Determine the (X, Y) coordinate at the center of the cell enclosing the given text.  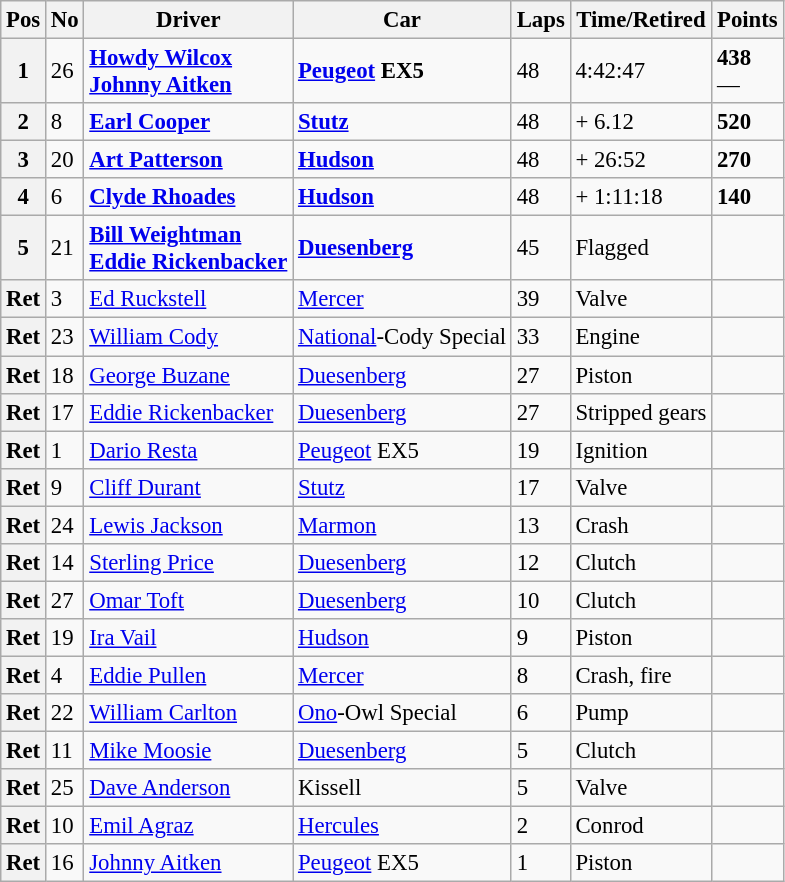
+ 6.12 (641, 122)
33 (540, 337)
Hercules (402, 826)
270 (748, 160)
140 (748, 197)
Car (402, 20)
18 (65, 375)
Eddie Pullen (188, 675)
22 (65, 713)
No (65, 20)
14 (65, 563)
25 (65, 788)
Lewis Jackson (188, 525)
13 (540, 525)
Mike Moosie (188, 751)
Laps (540, 20)
George Buzane (188, 375)
Howdy Wilcox Johnny Aitken (188, 72)
National-Cody Special (402, 337)
Emil Agraz (188, 826)
438— (748, 72)
39 (540, 299)
Points (748, 20)
Clyde Rhoades (188, 197)
4:42:47 (641, 72)
11 (65, 751)
26 (65, 72)
Stripped gears (641, 412)
Marmon (402, 525)
Dario Resta (188, 450)
Conrod (641, 826)
45 (540, 248)
William Cody (188, 337)
+ 1:11:18 (641, 197)
Pump (641, 713)
Ira Vail (188, 638)
Eddie Rickenbacker (188, 412)
520 (748, 122)
+ 26:52 (641, 160)
24 (65, 525)
Flagged (641, 248)
Cliff Durant (188, 487)
16 (65, 863)
Sterling Price (188, 563)
Dave Anderson (188, 788)
Ono-Owl Special (402, 713)
Pos (24, 20)
21 (65, 248)
Time/Retired (641, 20)
Crash (641, 525)
Driver (188, 20)
Ed Ruckstell (188, 299)
Engine (641, 337)
Kissell (402, 788)
William Carlton (188, 713)
Earl Cooper (188, 122)
20 (65, 160)
Johnny Aitken (188, 863)
23 (65, 337)
Bill Weightman Eddie Rickenbacker (188, 248)
Art Patterson (188, 160)
Crash, fire (641, 675)
12 (540, 563)
Ignition (641, 450)
Omar Toft (188, 600)
